For the text-containing cell, return its midpoint in [X, Y] coordinate format. 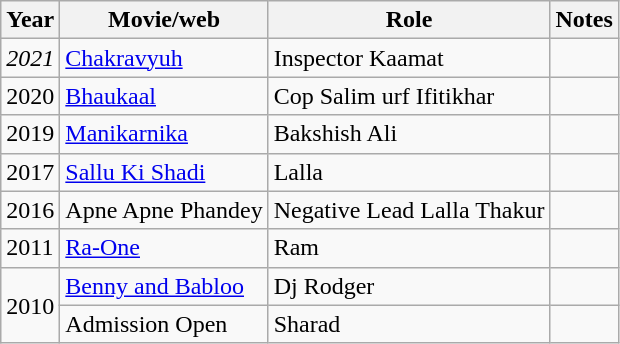
Chakravyuh [164, 58]
Negative Lead Lalla Thakur [409, 210]
Notes [584, 20]
Ram [409, 248]
Sharad [409, 324]
Sallu Ki Shadi [164, 172]
Movie/web [164, 20]
2010 [30, 305]
2016 [30, 210]
2020 [30, 96]
Year [30, 20]
Admission Open [164, 324]
Cop Salim urf Ifitikhar [409, 96]
Benny and Babloo [164, 286]
Bakshish Ali [409, 134]
Ra-One [164, 248]
Lalla [409, 172]
Bhaukaal [164, 96]
2021 [30, 58]
2019 [30, 134]
2011 [30, 248]
Manikarnika [164, 134]
2017 [30, 172]
Apne Apne Phandey [164, 210]
Dj Rodger [409, 286]
Inspector Kaamat [409, 58]
Role [409, 20]
